Pinpoint the cell where the given text exists, returning its (X, Y) midpoint coordinate. 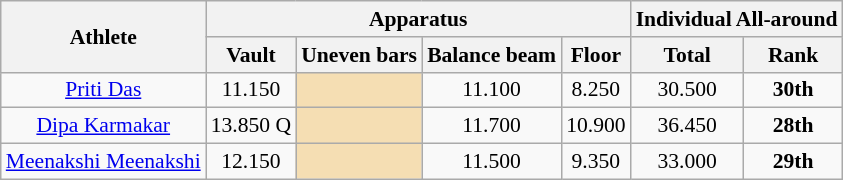
10.900 (596, 126)
Vault (251, 55)
Floor (596, 55)
13.850 Q (251, 126)
28th (794, 126)
Total (688, 55)
12.150 (251, 162)
Priti Das (104, 90)
11.500 (492, 162)
30th (794, 90)
8.250 (596, 90)
Balance beam (492, 55)
11.100 (492, 90)
11.150 (251, 90)
Apparatus (418, 19)
Dipa Karmakar (104, 126)
11.700 (492, 126)
33.000 (688, 162)
29th (794, 162)
9.350 (596, 162)
Individual All-around (737, 19)
Rank (794, 55)
30.500 (688, 90)
Uneven bars (359, 55)
36.450 (688, 126)
Meenakshi Meenakshi (104, 162)
Athlete (104, 36)
